Determine the [x, y] coordinate at the center of the cell enclosing the given text.  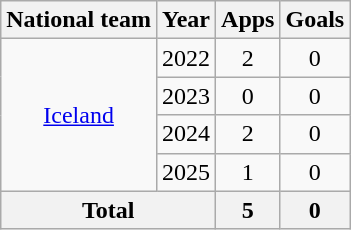
Iceland [79, 115]
Apps [248, 20]
Goals [315, 20]
2023 [186, 96]
1 [248, 172]
2025 [186, 172]
2022 [186, 58]
2024 [186, 134]
Total [108, 210]
5 [248, 210]
Year [186, 20]
National team [79, 20]
